From the cell containing the given text, extract its center point as [x, y] coordinate. 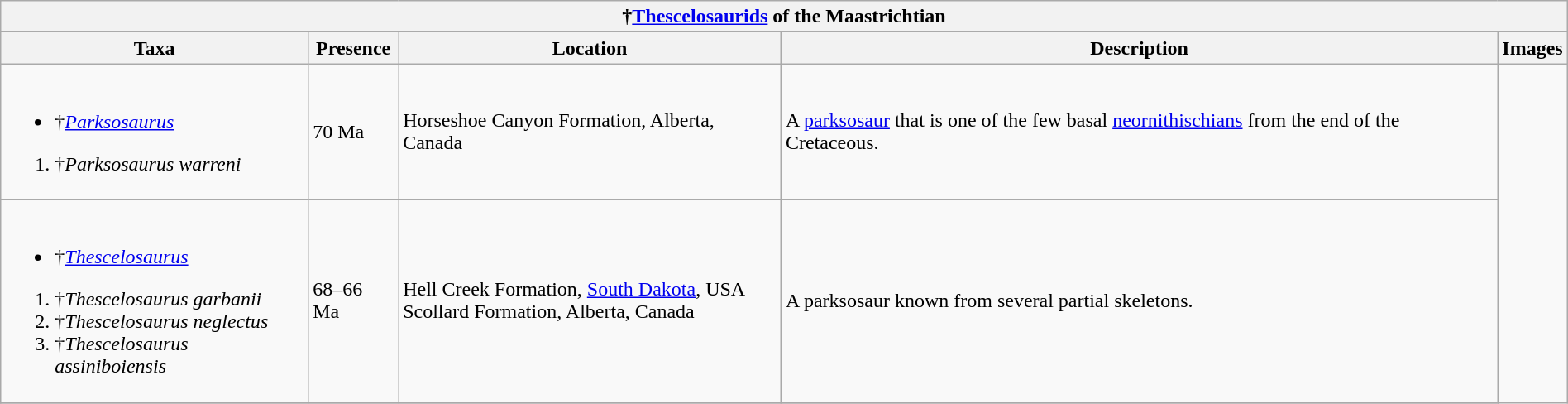
Hell Creek Formation, South Dakota, USAScollard Formation, Alberta, Canada [590, 301]
Horseshoe Canyon Formation, Alberta, Canada [590, 132]
68–66 Ma [354, 301]
A parksosaur known from several partial skeletons. [1139, 301]
70 Ma [354, 132]
A parksosaur that is one of the few basal neornithischians from the end of the Cretaceous. [1139, 132]
Location [590, 48]
Images [1532, 48]
Presence [354, 48]
Taxa [155, 48]
†Thescelosaurids of the Maastrichtian [784, 17]
†Thescelosaurus†Thescelosaurus garbanii†Thescelosaurus neglectus†Thescelosaurus assiniboiensis [155, 301]
†Parksosaurus†Parksosaurus warreni [155, 132]
Description [1139, 48]
